For the text-containing cell, return its midpoint in [x, y] coordinate format. 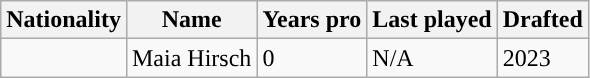
Nationality [64, 20]
Last played [432, 20]
N/A [432, 58]
Name [191, 20]
Drafted [542, 20]
2023 [542, 58]
Maia Hirsch [191, 58]
0 [312, 58]
Years pro [312, 20]
